Provide the (x, y) coordinate of the cell's center where the given text is located.  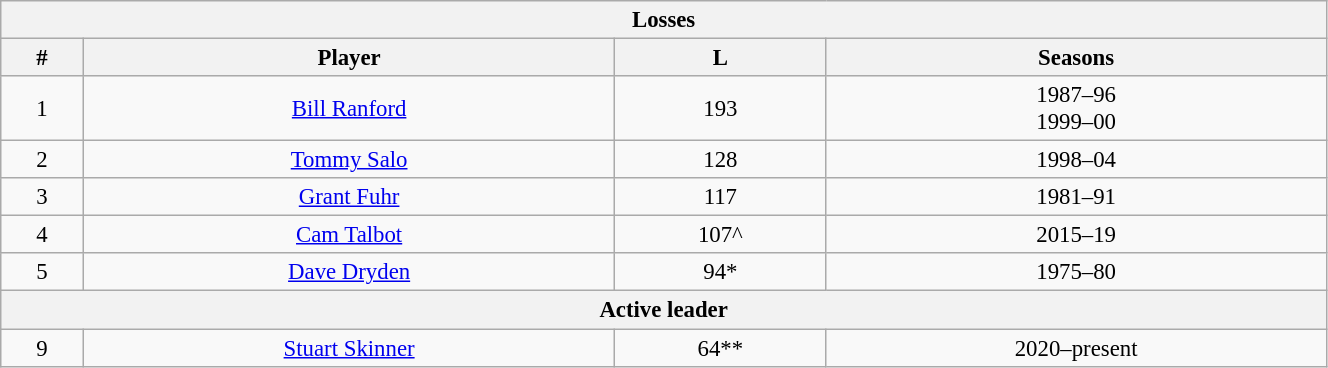
1981–91 (1076, 197)
1987–961999–00 (1076, 108)
2 (42, 160)
3 (42, 197)
1 (42, 108)
128 (720, 160)
Active leader (664, 310)
107^ (720, 235)
Dave Dryden (349, 273)
4 (42, 235)
94* (720, 273)
Stuart Skinner (349, 348)
193 (720, 108)
2020–present (1076, 348)
5 (42, 273)
L (720, 58)
117 (720, 197)
Cam Talbot (349, 235)
2015–19 (1076, 235)
Losses (664, 20)
9 (42, 348)
Player (349, 58)
# (42, 58)
1975–80 (1076, 273)
Grant Fuhr (349, 197)
Tommy Salo (349, 160)
64** (720, 348)
Seasons (1076, 58)
1998–04 (1076, 160)
Bill Ranford (349, 108)
